From the cell containing the given text, extract its center point as [x, y] coordinate. 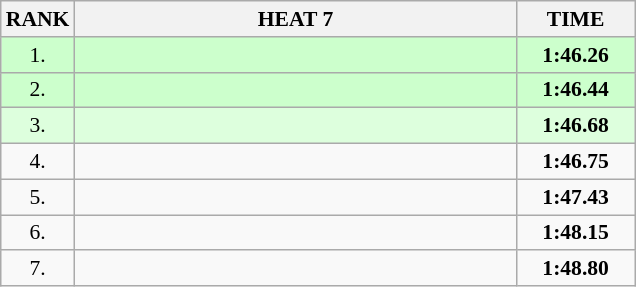
TIME [576, 19]
RANK [38, 19]
1. [38, 55]
1:46.26 [576, 55]
6. [38, 233]
1:46.44 [576, 90]
5. [38, 197]
1:46.75 [576, 162]
1:46.68 [576, 126]
1:48.15 [576, 233]
4. [38, 162]
2. [38, 90]
1:47.43 [576, 197]
7. [38, 269]
1:48.80 [576, 269]
HEAT 7 [295, 19]
3. [38, 126]
